For the text-containing cell, return its midpoint in (x, y) coordinate format. 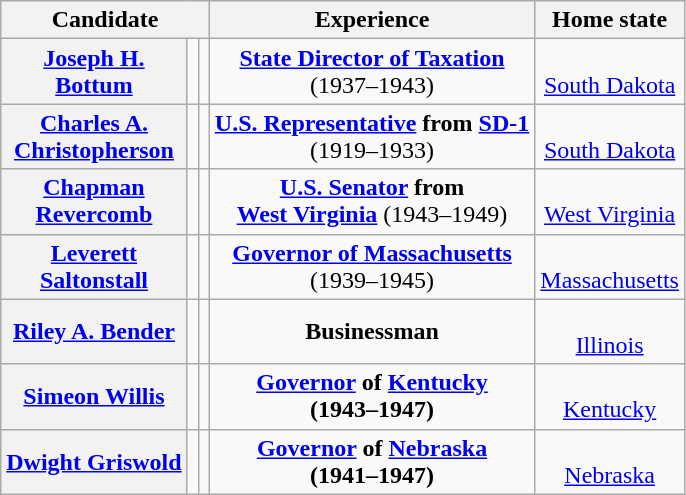
Charles A.Christopherson (94, 136)
Joseph H.Bottum (94, 72)
Governor of Kentucky(1943–1947) (372, 396)
West Virginia (610, 202)
Governor of Nebraska(1941–1947) (372, 462)
ChapmanRevercomb (94, 202)
Governor of Massachusetts(1939–1945) (372, 266)
Experience (372, 20)
Dwight Griswold (94, 462)
Massachusetts (610, 266)
U.S. Representative from SD-1(1919–1933) (372, 136)
Simeon Willis (94, 396)
Businessman (372, 332)
Candidate (106, 20)
Nebraska (610, 462)
Kentucky (610, 396)
Riley A. Bender (94, 332)
U.S. Senator fromWest Virginia (1943–1949) (372, 202)
State Director of Taxation(1937–1943) (372, 72)
Home state (610, 20)
Illinois (610, 332)
LeverettSaltonstall (94, 266)
